Return [X, Y] of the center of cell containing provided text 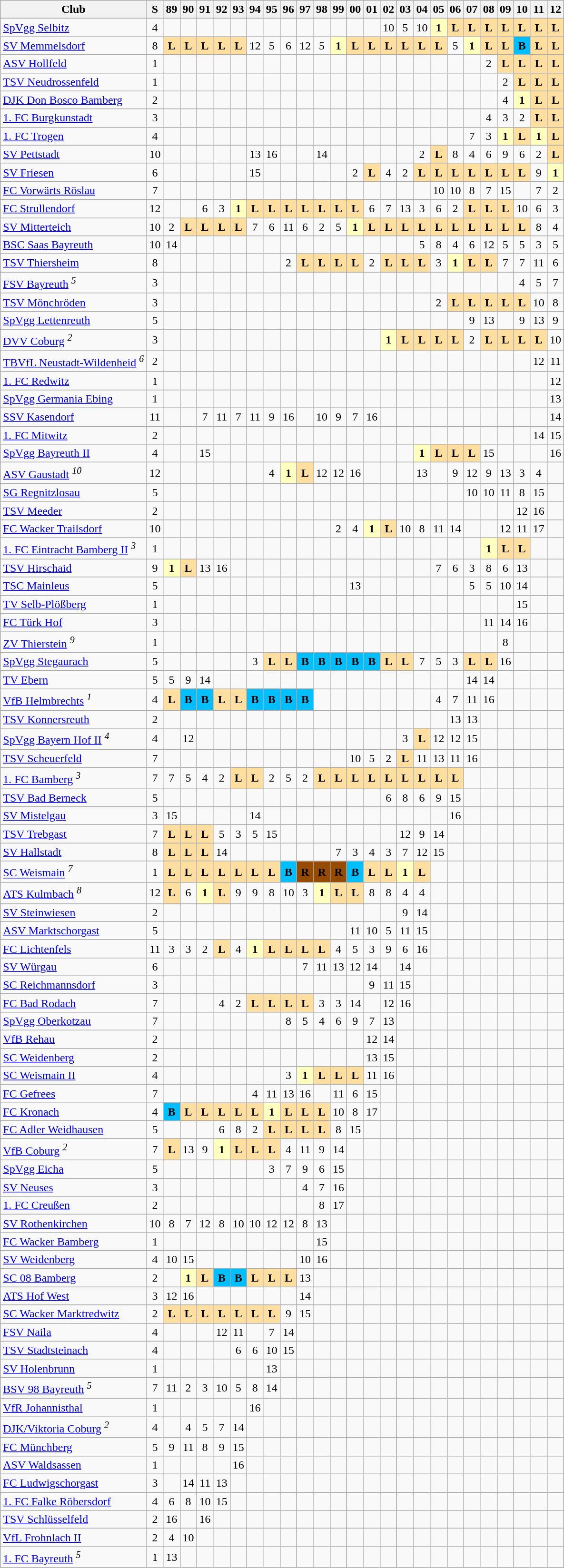
1. FC Creußen [73, 1205]
TSV Thiersheim [73, 263]
SV Holenbrunn [73, 1368]
1. FC Redwitz [73, 381]
SC Reichmannsdorf [73, 985]
DJK Don Bosco Bamberg [73, 100]
92 [222, 10]
SpVgg Bayreuth II [73, 453]
FC Gefrees [73, 1094]
SG Regnitzlosau [73, 492]
BSC Saas Bayreuth [73, 245]
SC Weismain II [73, 1076]
07 [472, 10]
SV Memmelsdorf [73, 46]
93 [238, 10]
SV Rothenkirchen [73, 1224]
00 [355, 10]
91 [205, 10]
SpVgg Oberkotzau [73, 1021]
1. FC Falke Röbersdorf [73, 1501]
DVV Coburg 2 [73, 340]
FSV Naila [73, 1332]
SC 08 Bamberg [73, 1278]
1. FC Eintracht Bamberg II 3 [73, 549]
SpVgg Lettenreuth [73, 320]
06 [455, 10]
01 [372, 10]
SV Weidenberg [73, 1260]
1. FC Bayreuth 5 [73, 1558]
TV Selb-Plößberg [73, 604]
SpVgg Bayern Hof II 4 [73, 739]
SC Weismain 7 [73, 872]
95 [271, 10]
TSV Bad Berneck [73, 798]
SV Friesen [73, 172]
1. FC Bamberg 3 [73, 778]
89 [171, 10]
ATS Hof West [73, 1296]
08 [488, 10]
TSV Hirschaid [73, 568]
VfL Frohnlach II [73, 1538]
TSV Scheuerfeld [73, 758]
1. FC Burgkunstadt [73, 118]
FC Türk Hof [73, 622]
SV Mistelgau [73, 816]
SpVgg Selbitz [73, 28]
96 [288, 10]
02 [388, 10]
TSV Meeder [73, 510]
TV Ebern [73, 680]
99 [339, 10]
ASV Waldsassen [73, 1465]
ASV Gaustadt 10 [73, 473]
05 [439, 10]
DJK/Viktoria Coburg 2 [73, 1427]
ASV Hollfeld [73, 64]
VfB Rehau [73, 1039]
ASV Marktschorgast [73, 931]
TSC Mainleus [73, 586]
TSV Neudrossenfeld [73, 82]
BSV 98 Bayreuth 5 [73, 1388]
1. FC Mitwitz [73, 435]
94 [255, 10]
FC Münchberg [73, 1447]
FC Ludwigschorgast [73, 1483]
TSV Konnersreuth [73, 719]
SV Steinwiesen [73, 912]
SSV Kasendorf [73, 417]
VfB Coburg 2 [73, 1149]
FSV Bayreuth 5 [73, 283]
FC Wacker Trailsdorf [73, 529]
FC Wacker Bamberg [73, 1242]
SV Würgau [73, 967]
TSV Stadtsteinach [73, 1350]
SC Wacker Marktredwitz [73, 1314]
SV Hallstadt [73, 852]
90 [188, 10]
TBVfL Neustadt-Wildenheid 6 [73, 362]
FC Kronach [73, 1112]
FC Bad Rodach [73, 1003]
VfB Helmbrechts 1 [73, 699]
SC Weidenberg [73, 1058]
FC Strullendorf [73, 208]
09 [505, 10]
04 [422, 10]
SV Pettstadt [73, 154]
S [155, 10]
ZV Thierstein 9 [73, 642]
98 [322, 10]
FC Vorwärts Röslau [73, 190]
VfR Johannisthal [73, 1408]
ATS Kulmbach 8 [73, 893]
1. FC Trogen [73, 136]
FC Adler Weidhausen [73, 1130]
SV Mitterteich [73, 227]
SpVgg Stegaurach [73, 662]
03 [406, 10]
TSV Schlüsselfeld [73, 1519]
Club [73, 10]
SpVgg Eicha [73, 1169]
SpVgg Germania Ebing [73, 399]
TSV Trebgast [73, 834]
TSV Mönchröden [73, 302]
FC Lichtenfels [73, 949]
97 [305, 10]
SV Neuses [73, 1187]
